Output the (X, Y) coordinate of the center of the cell containing the given text.  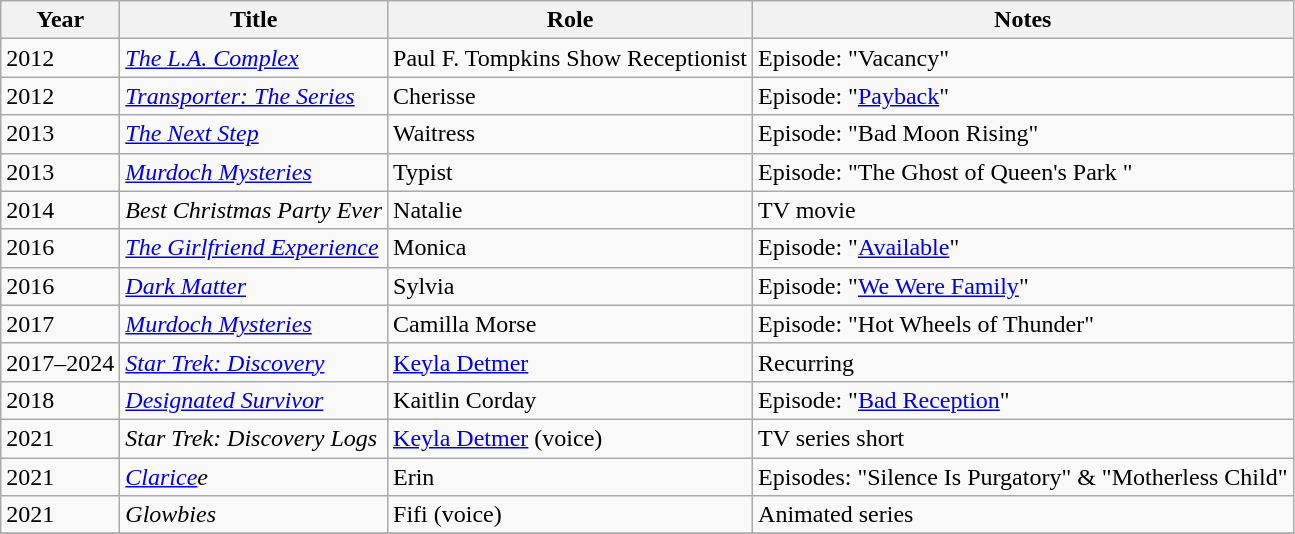
Animated series (1023, 515)
Transporter: The Series (254, 96)
Episodes: "Silence Is Purgatory" & "Motherless Child" (1023, 477)
Keyla Detmer (570, 362)
The Next Step (254, 134)
Glowbies (254, 515)
Designated Survivor (254, 400)
Dark Matter (254, 286)
Typist (570, 172)
The L.A. Complex (254, 58)
Recurring (1023, 362)
Episode: "The Ghost of Queen's Park " (1023, 172)
Episode: "Bad Reception" (1023, 400)
Episode: "Vacancy" (1023, 58)
Star Trek: Discovery Logs (254, 438)
2014 (60, 210)
Episode: "Bad Moon Rising" (1023, 134)
Star Trek: Discovery (254, 362)
Episode: "Hot Wheels of Thunder" (1023, 324)
2017–2024 (60, 362)
Paul F. Tompkins Show Receptionist (570, 58)
Camilla Morse (570, 324)
Erin (570, 477)
Monica (570, 248)
Episode: "We Were Family" (1023, 286)
Sylvia (570, 286)
TV movie (1023, 210)
Notes (1023, 20)
Keyla Detmer (voice) (570, 438)
Claricee (254, 477)
Role (570, 20)
Best Christmas Party Ever (254, 210)
Episode: "Available" (1023, 248)
Title (254, 20)
Kaitlin Corday (570, 400)
Cherisse (570, 96)
Episode: "Payback" (1023, 96)
Year (60, 20)
Fifi (voice) (570, 515)
The Girlfriend Experience (254, 248)
Waitress (570, 134)
2017 (60, 324)
2018 (60, 400)
Natalie (570, 210)
TV series short (1023, 438)
